Return the [X, Y] coordinate for the center point of the cell that contains the specified text.  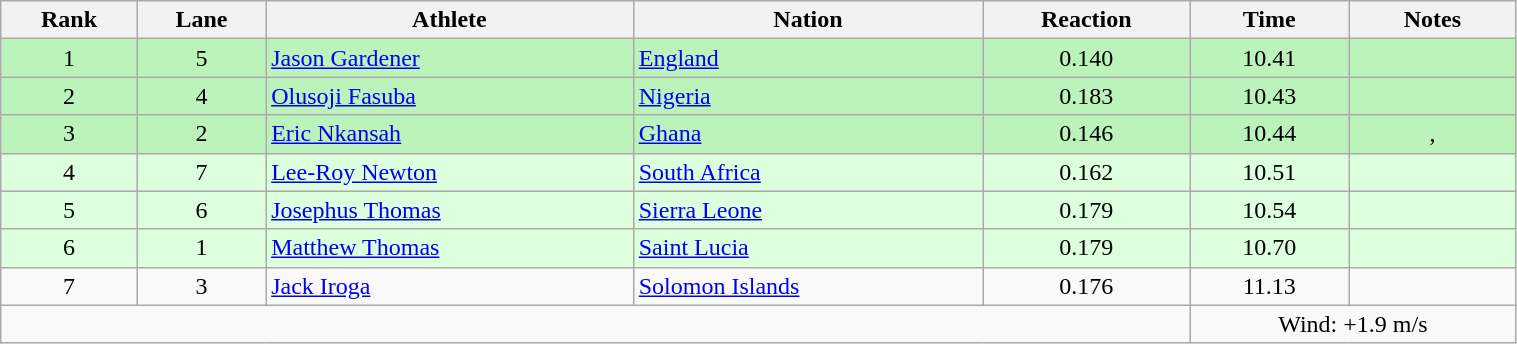
Matthew Thomas [450, 248]
South Africa [808, 172]
10.54 [1270, 210]
Reaction [1086, 20]
Eric Nkansah [450, 134]
0.162 [1086, 172]
Time [1270, 20]
Wind: +1.9 m/s [1353, 324]
10.41 [1270, 58]
10.70 [1270, 248]
Ghana [808, 134]
Nation [808, 20]
11.13 [1270, 286]
Jack Iroga [450, 286]
Lee-Roy Newton [450, 172]
Lane [201, 20]
0.176 [1086, 286]
Notes [1432, 20]
0.146 [1086, 134]
England [808, 58]
Jason Gardener [450, 58]
10.44 [1270, 134]
Saint Lucia [808, 248]
Athlete [450, 20]
10.51 [1270, 172]
Sierra Leone [808, 210]
Olusoji Fasuba [450, 96]
10.43 [1270, 96]
Solomon Islands [808, 286]
Nigeria [808, 96]
Josephus Thomas [450, 210]
, [1432, 134]
0.140 [1086, 58]
Rank [70, 20]
0.183 [1086, 96]
